Provide the [x, y] coordinate of the cell's center where the given text is located.  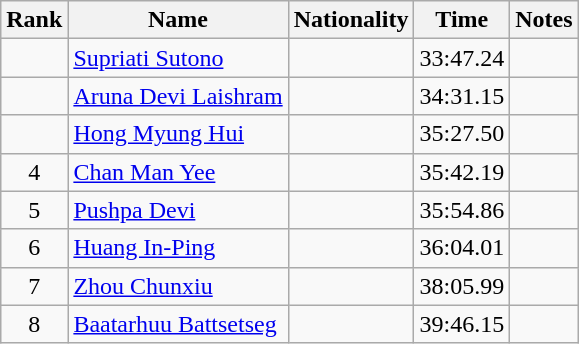
34:31.15 [462, 96]
35:54.86 [462, 210]
6 [34, 248]
Hong Myung Hui [178, 134]
Huang In-Ping [178, 248]
36:04.01 [462, 248]
38:05.99 [462, 286]
Aruna Devi Laishram [178, 96]
39:46.15 [462, 324]
4 [34, 172]
Chan Man Yee [178, 172]
Nationality [351, 20]
8 [34, 324]
Name [178, 20]
Zhou Chunxiu [178, 286]
Rank [34, 20]
7 [34, 286]
Pushpa Devi [178, 210]
35:27.50 [462, 134]
Supriati Sutono [178, 58]
Baatarhuu Battsetseg [178, 324]
Time [462, 20]
33:47.24 [462, 58]
Notes [544, 20]
5 [34, 210]
35:42.19 [462, 172]
